From the cell containing the given text, extract its center point as (x, y) coordinate. 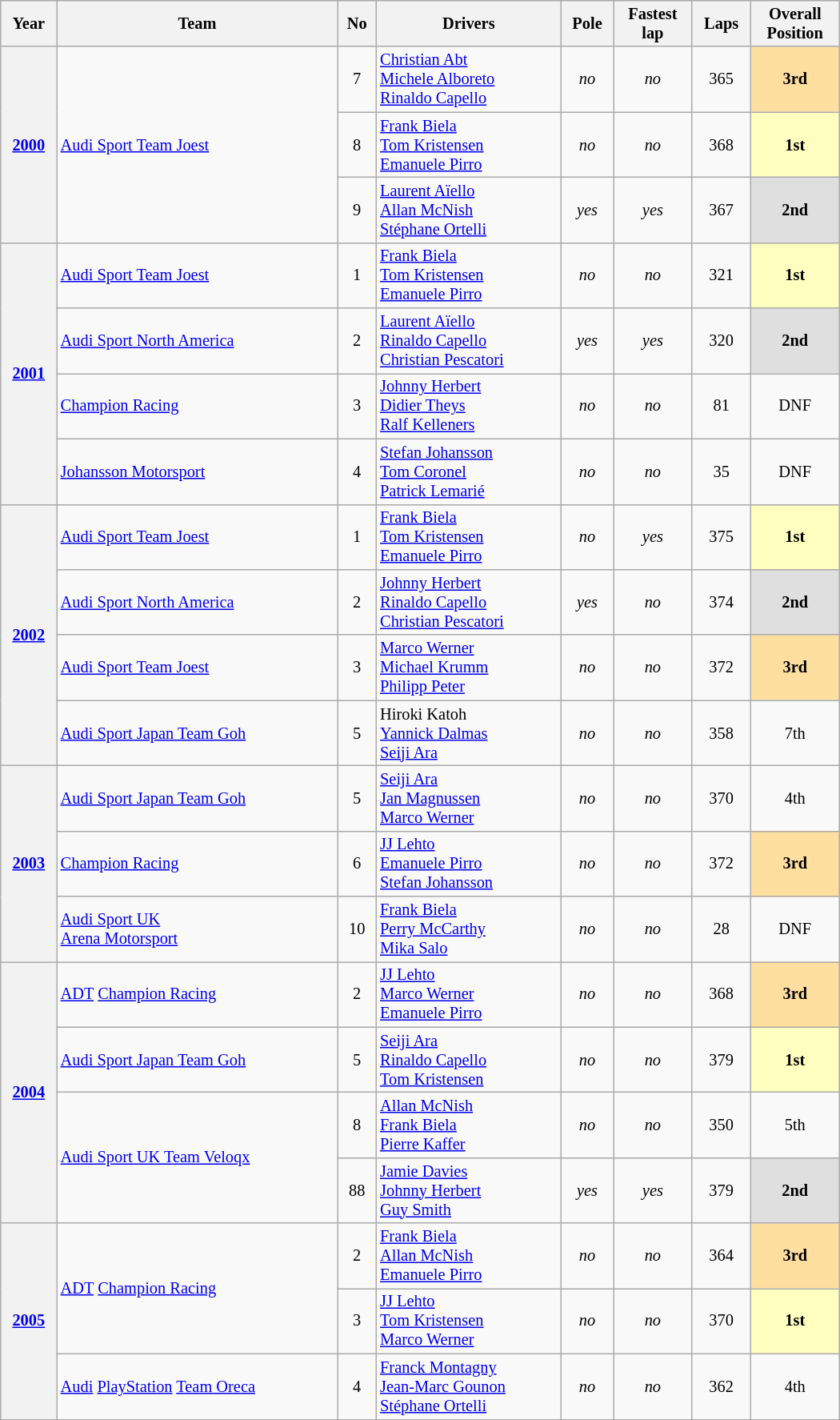
2005 (29, 1321)
375 (722, 537)
81 (722, 406)
374 (722, 602)
Johansson Motorsport (197, 471)
2002 (29, 636)
28 (722, 929)
Laps (722, 23)
Johnny Herbert Didier Theys Ralf Kelleners (469, 406)
Audi Sport UK Arena Motorsport (197, 929)
9 (357, 210)
JJ Lehto Emanuele Pirro Stefan Johansson (469, 864)
Frank Biela Perry McCarthy Mika Salo (469, 929)
358 (722, 733)
Team (197, 23)
350 (722, 1125)
7th (795, 733)
JJ Lehto Tom Kristensen Marco Werner (469, 1321)
Stefan Johansson Tom Coronel Patrick Lemarié (469, 471)
No (357, 23)
OverallPosition (795, 23)
Laurent Aïello Rinaldo Capello Christian Pescatori (469, 341)
365 (722, 79)
320 (722, 341)
Pole (587, 23)
Marco Werner Michael Krumm Philipp Peter (469, 668)
88 (357, 1190)
Seiji Ara Rinaldo Capello Tom Kristensen (469, 1060)
Christian Abt Michele Alboreto Rinaldo Capello (469, 79)
367 (722, 210)
Fastestlap (653, 23)
Johnny Herbert Rinaldo Capello Christian Pescatori (469, 602)
Allan McNish Frank Biela Pierre Kaffer (469, 1125)
Audi PlayStation Team Oreca (197, 1386)
362 (722, 1386)
364 (722, 1256)
6 (357, 864)
Seiji Ara Jan Magnussen Marco Werner (469, 798)
2000 (29, 144)
JJ Lehto Marco Werner Emanuele Pirro (469, 994)
Jamie Davies Johnny Herbert Guy Smith (469, 1190)
Frank Biela Allan McNish Emanuele Pirro (469, 1256)
5th (795, 1125)
Year (29, 23)
Audi Sport UK Team Veloqx (197, 1157)
7 (357, 79)
Drivers (469, 23)
Franck Montagny Jean-Marc Gounon Stéphane Ortelli (469, 1386)
Laurent Aïello Allan McNish Stéphane Ortelli (469, 210)
10 (357, 929)
2004 (29, 1092)
2003 (29, 863)
35 (722, 471)
2001 (29, 373)
321 (722, 275)
Hiroki Katoh Yannick Dalmas Seiji Ara (469, 733)
